Output the (X, Y) coordinate of the center of the cell containing the given text.  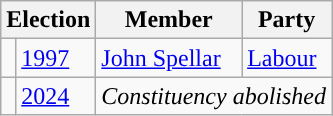
Election (48, 20)
2024 (56, 96)
Labour (287, 58)
Party (287, 20)
Member (169, 20)
Constituency abolished (214, 96)
1997 (56, 58)
John Spellar (169, 58)
